Scan for the cell matching the given text and deliver its (x, y) coordinate at center. 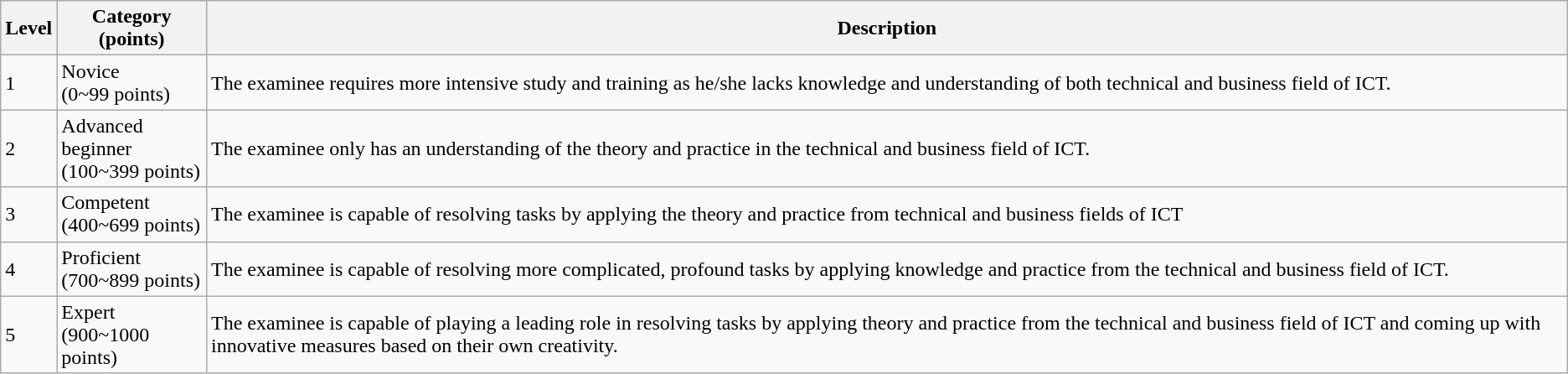
Category(points) (132, 29)
2 (28, 148)
The examinee is capable of resolving tasks by applying the theory and practice from technical and business fields of ICT (888, 215)
Proficient(700~899 points) (132, 268)
Competent(400~699 points) (132, 215)
The examinee only has an understanding of the theory and practice in the technical and business field of ICT. (888, 148)
Advanced beginner(100~399 points) (132, 148)
5 (28, 335)
3 (28, 215)
4 (28, 268)
Expert(900~1000 points) (132, 335)
Novice(0~99 points) (132, 82)
1 (28, 82)
Description (888, 29)
The examinee requires more intensive study and training as he/she lacks knowledge and understanding of both technical and business field of ICT. (888, 82)
Level (28, 29)
